Return the [x, y] coordinate for the center point of the cell that contains the specified text.  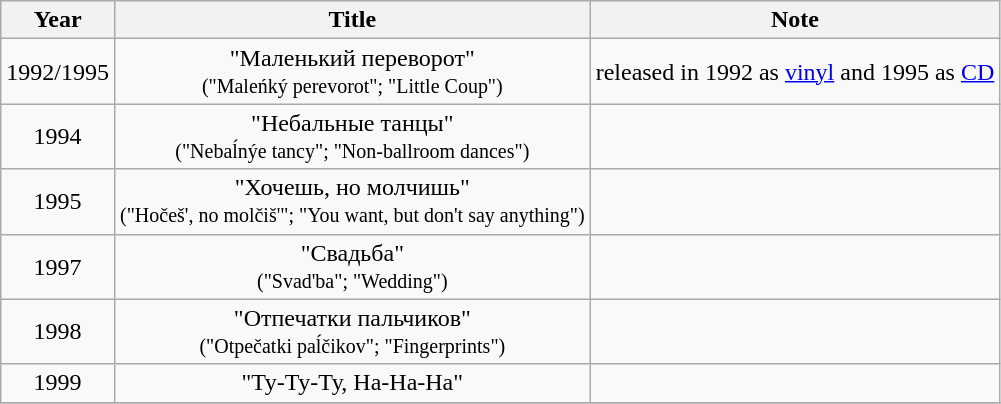
"Хочешь, но молчишь" ("Hočeš', no molčiš'"; "You want, but don't say anything") [352, 202]
"Отпечатки пальчиков" ("Otpečatki paĺčikov"; "Fingerprints") [352, 332]
Note [795, 20]
"Ту-Ту-Ту, На-На-На" [352, 383]
1998 [58, 332]
1995 [58, 202]
1992/1995 [58, 72]
"Небальные танцы" ("Nebaĺnýe tancy"; "Non-ballroom dances") [352, 136]
1994 [58, 136]
"Маленький переворот" ("Maleńký perevorot"; "Little Coup") [352, 72]
Title [352, 20]
released in 1992 as vinyl and 1995 as CD [795, 72]
"Свадьба" ("Svad'ba"; "Wedding") [352, 266]
1999 [58, 383]
Year [58, 20]
1997 [58, 266]
